Scan for the cell matching the given text and deliver its (x, y) coordinate at center. 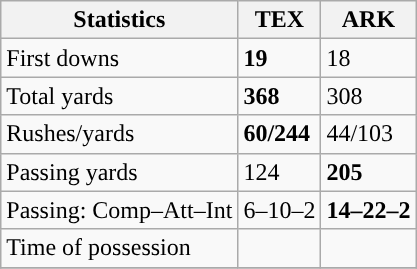
Statistics (120, 20)
44/103 (368, 134)
First downs (120, 58)
124 (280, 172)
ARK (368, 20)
Time of possession (120, 248)
14–22–2 (368, 210)
19 (280, 58)
6–10–2 (280, 210)
TEX (280, 20)
Total yards (120, 96)
60/244 (280, 134)
Passing yards (120, 172)
Passing: Comp–Att–Int (120, 210)
18 (368, 58)
205 (368, 172)
308 (368, 96)
Rushes/yards (120, 134)
368 (280, 96)
